Extract the (x, y) coordinate from the center of the cell holding the provided text.  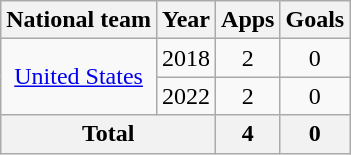
4 (248, 134)
United States (79, 77)
Apps (248, 20)
Year (186, 20)
2018 (186, 58)
National team (79, 20)
Total (108, 134)
Goals (315, 20)
2022 (186, 96)
